Return the (x, y) coordinate for the center point of the cell that contains the specified text.  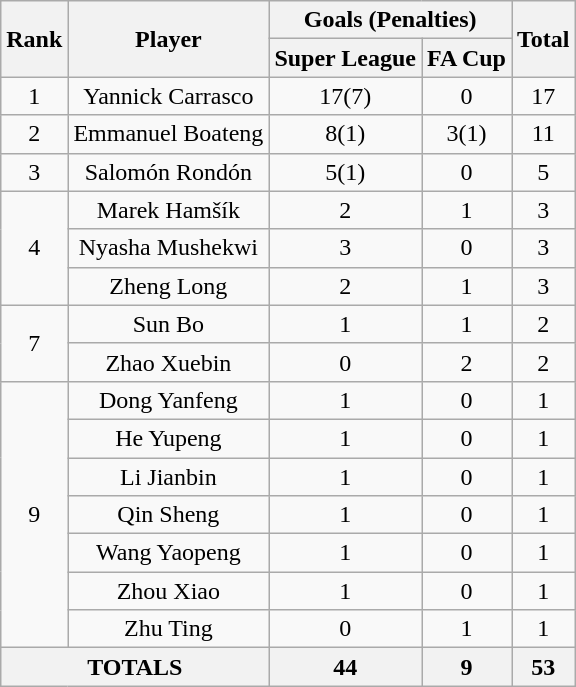
17(7) (346, 96)
Nyasha Mushekwi (168, 248)
5 (544, 172)
5(1) (346, 172)
Zhou Xiao (168, 591)
Marek Hamšík (168, 210)
Zhu Ting (168, 629)
Li Jianbin (168, 477)
Zheng Long (168, 286)
He Yupeng (168, 438)
3(1) (467, 134)
53 (544, 667)
Total (544, 39)
Sun Bo (168, 324)
17 (544, 96)
7 (34, 343)
44 (346, 667)
Goals (Penalties) (390, 20)
Emmanuel Boateng (168, 134)
Super League (346, 58)
Zhao Xuebin (168, 362)
Wang Yaopeng (168, 553)
Dong Yanfeng (168, 400)
11 (544, 134)
Yannick Carrasco (168, 96)
FA Cup (467, 58)
Player (168, 39)
Rank (34, 39)
8(1) (346, 134)
Qin Sheng (168, 515)
4 (34, 248)
TOTALS (135, 667)
Salomón Rondón (168, 172)
